Output the (X, Y) coordinate of the center of the cell containing the given text.  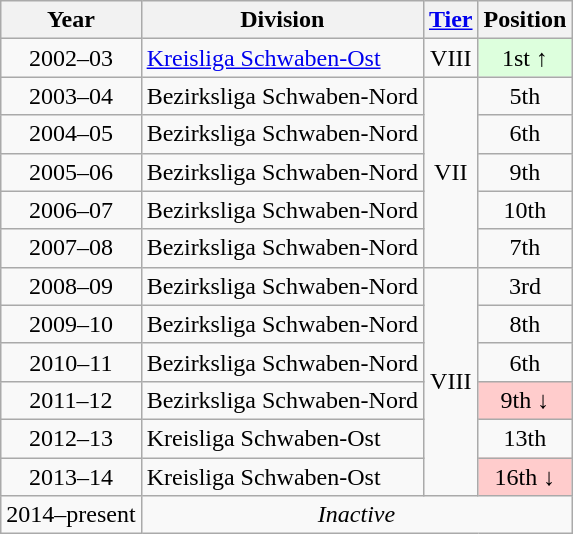
2006–07 (71, 210)
2009–10 (71, 324)
Position (525, 20)
9th ↓ (525, 400)
2014–present (71, 515)
Year (71, 20)
8th (525, 324)
2004–05 (71, 134)
2010–11 (71, 362)
16th ↓ (525, 477)
2008–09 (71, 286)
2002–03 (71, 58)
10th (525, 210)
1st ↑ (525, 58)
VII (450, 172)
2003–04 (71, 96)
2012–13 (71, 438)
13th (525, 438)
3rd (525, 286)
Division (282, 20)
2013–14 (71, 477)
2007–08 (71, 248)
2011–12 (71, 400)
7th (525, 248)
Inactive (356, 515)
9th (525, 172)
Tier (450, 20)
2005–06 (71, 172)
5th (525, 96)
